Return (x, y) of the center of cell containing provided text 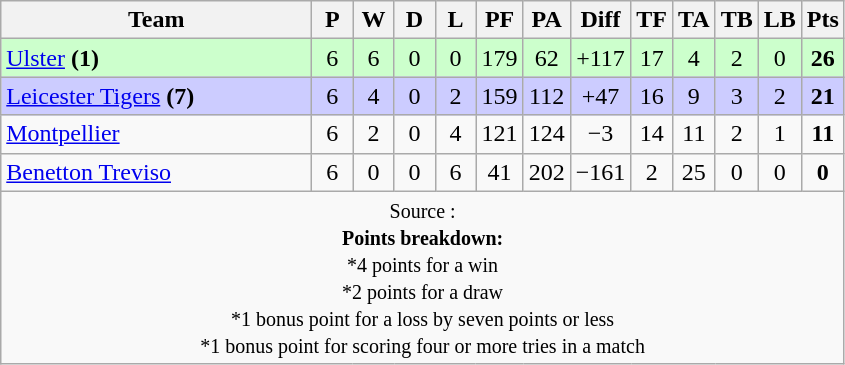
Leicester Tigers (7) (156, 96)
179 (500, 58)
TA (694, 20)
L (456, 20)
Montpellier (156, 134)
62 (546, 58)
41 (500, 172)
PF (500, 20)
26 (822, 58)
Diff (600, 20)
TB (736, 20)
14 (652, 134)
21 (822, 96)
17 (652, 58)
112 (546, 96)
16 (652, 96)
159 (500, 96)
PA (546, 20)
Team (156, 20)
Ulster (1) (156, 58)
121 (500, 134)
−161 (600, 172)
202 (546, 172)
+117 (600, 58)
Pts (822, 20)
TF (652, 20)
−3 (600, 134)
9 (694, 96)
+47 (600, 96)
Benetton Treviso (156, 172)
1 (780, 134)
124 (546, 134)
LB (780, 20)
P (332, 20)
25 (694, 172)
W (374, 20)
3 (736, 96)
D (414, 20)
